Return the [x, y] coordinate for the center point of the cell that contains the specified text.  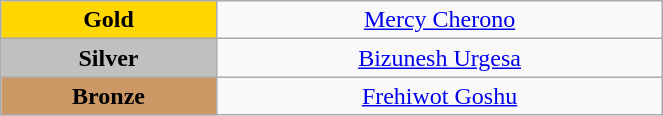
Mercy Cherono [440, 20]
Bronze [109, 96]
Gold [109, 20]
Bizunesh Urgesa [440, 58]
Frehiwot Goshu [440, 96]
Silver [109, 58]
